Search for the cell housing the specified text and yield its [x, y] center coordinate. 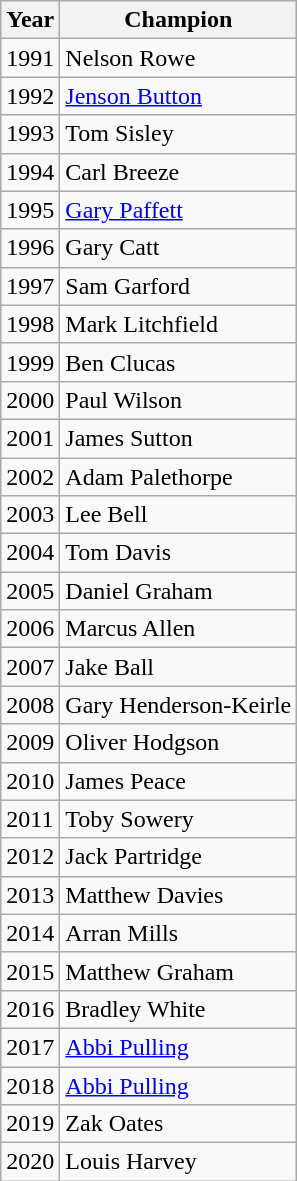
2017 [30, 1047]
2009 [30, 743]
1995 [30, 210]
Adam Palethorpe [178, 477]
2004 [30, 553]
Carl Breeze [178, 172]
1997 [30, 286]
Marcus Allen [178, 629]
1991 [30, 58]
2013 [30, 895]
Tom Sisley [178, 134]
Tom Davis [178, 553]
Matthew Davies [178, 895]
Jack Partridge [178, 857]
Year [30, 20]
2012 [30, 857]
Bradley White [178, 1009]
Gary Catt [178, 248]
2001 [30, 438]
Ben Clucas [178, 362]
1992 [30, 96]
2011 [30, 819]
2016 [30, 1009]
2010 [30, 781]
Champion [178, 20]
Daniel Graham [178, 591]
Gary Henderson-Keirle [178, 705]
2003 [30, 515]
2014 [30, 933]
2007 [30, 667]
Nelson Rowe [178, 58]
2020 [30, 1162]
Arran Mills [178, 933]
2008 [30, 705]
1994 [30, 172]
1998 [30, 324]
2002 [30, 477]
Matthew Graham [178, 971]
Sam Garford [178, 286]
2015 [30, 971]
2000 [30, 400]
James Sutton [178, 438]
Jenson Button [178, 96]
1993 [30, 134]
1996 [30, 248]
2005 [30, 591]
Zak Oates [178, 1124]
1999 [30, 362]
Mark Litchfield [178, 324]
Oliver Hodgson [178, 743]
Louis Harvey [178, 1162]
2019 [30, 1124]
Toby Sowery [178, 819]
2006 [30, 629]
Jake Ball [178, 667]
Paul Wilson [178, 400]
2018 [30, 1085]
Gary Paffett [178, 210]
Lee Bell [178, 515]
James Peace [178, 781]
